Scan for the cell matching the given text and deliver its (x, y) coordinate at center. 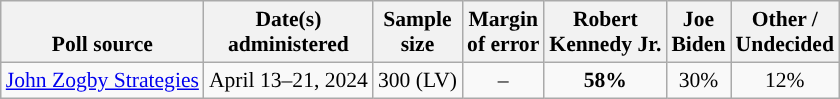
30% (698, 80)
Poll source (102, 32)
JoeBiden (698, 32)
RobertKennedy Jr. (605, 32)
April 13–21, 2024 (288, 80)
– (503, 80)
John Zogby Strategies (102, 80)
Marginof error (503, 32)
Other /Undecided (784, 32)
300 (LV) (418, 80)
Samplesize (418, 32)
Date(s)administered (288, 32)
12% (784, 80)
58% (605, 80)
